Scan for the cell matching the given text and deliver its [X, Y] coordinate at center. 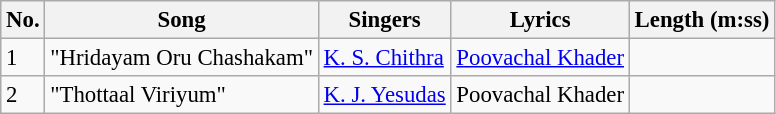
Song [182, 20]
"Hridayam Oru Chashakam" [182, 58]
"Thottaal Viriyum" [182, 95]
Lyrics [540, 20]
K. S. Chithra [384, 58]
K. J. Yesudas [384, 95]
2 [23, 95]
No. [23, 20]
Singers [384, 20]
Length (m:ss) [702, 20]
1 [23, 58]
